Find where the given text appears and provide that cell's center as (X, Y) coordinate. 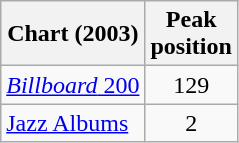
Billboard 200 (73, 85)
Peakposition (191, 34)
Chart (2003) (73, 34)
Jazz Albums (73, 123)
129 (191, 85)
2 (191, 123)
